Determine the (X, Y) coordinate at the center of the cell enclosing the given text.  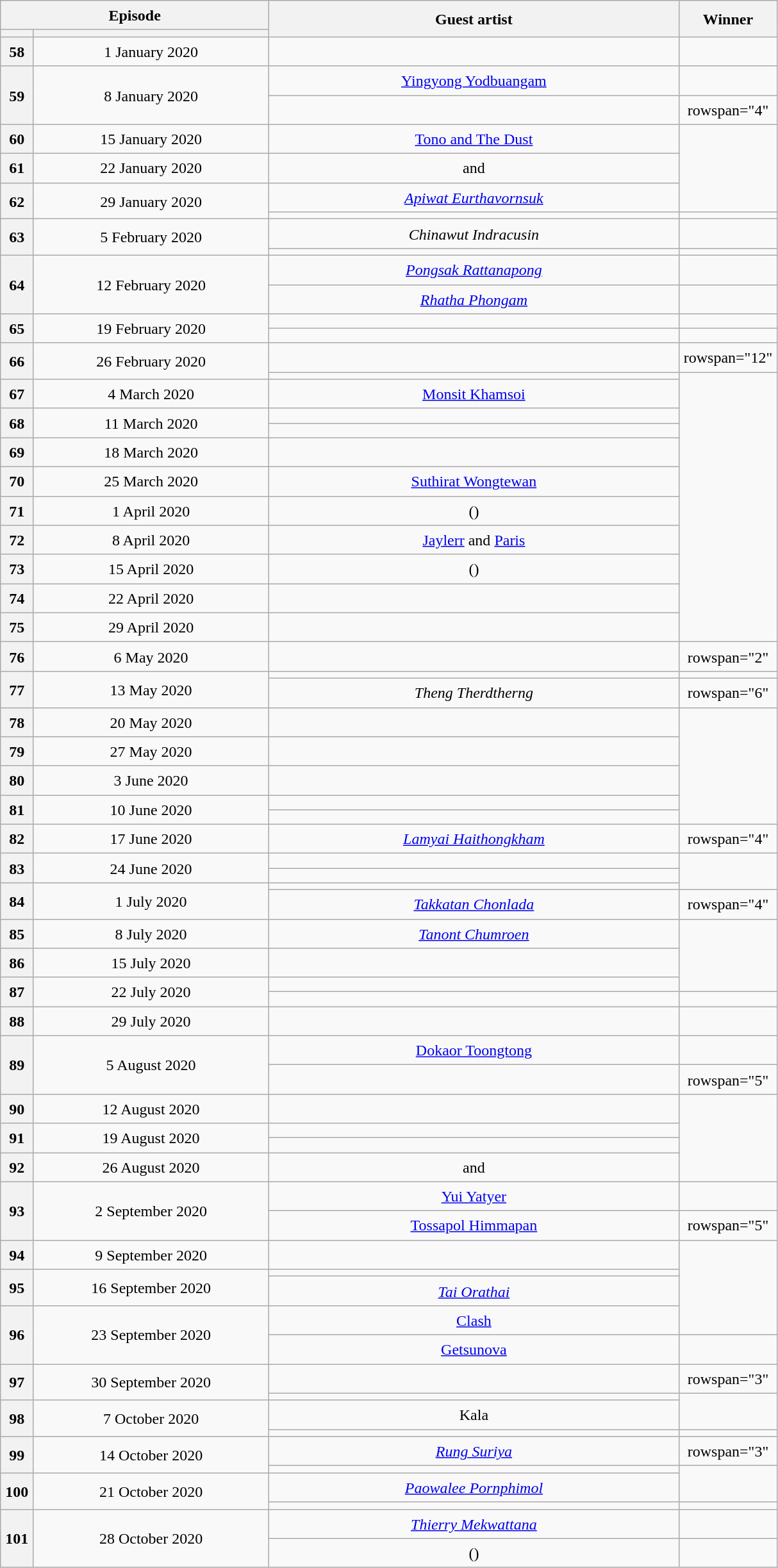
60 (17, 139)
rowspan="6" (728, 693)
22 January 2020 (151, 169)
Winner (728, 19)
Getsunova (474, 1349)
Kala (474, 1415)
98 (17, 1419)
76 (17, 657)
26 August 2020 (151, 1167)
99 (17, 1455)
80 (17, 780)
Episode (135, 15)
9 September 2020 (151, 1255)
19 August 2020 (151, 1138)
81 (17, 810)
Clash (474, 1320)
90 (17, 1109)
70 (17, 481)
68 (17, 423)
72 (17, 540)
58 (17, 51)
64 (17, 285)
18 March 2020 (151, 452)
22 July 2020 (151, 992)
93 (17, 1211)
65 (17, 329)
5 August 2020 (151, 1065)
15 July 2020 (151, 963)
29 July 2020 (151, 1021)
101 (17, 1538)
88 (17, 1021)
Guest artist (474, 19)
6 May 2020 (151, 657)
22 April 2020 (151, 598)
86 (17, 963)
Thierry Mekwattana (474, 1524)
77 (17, 689)
29 April 2020 (151, 627)
78 (17, 722)
Tossapol Himmapan (474, 1226)
27 May 2020 (151, 752)
Yui Yatyer (474, 1196)
8 July 2020 (151, 934)
4 March 2020 (151, 394)
75 (17, 627)
17 June 2020 (151, 839)
15 April 2020 (151, 569)
96 (17, 1334)
62 (17, 201)
Suthirat Wongtewan (474, 481)
8 January 2020 (151, 95)
63 (17, 237)
91 (17, 1138)
71 (17, 511)
7 October 2020 (151, 1419)
Rhatha Phongam (474, 299)
Jaylerr and Paris (474, 540)
Yingyong Yodbuangam (474, 81)
12 August 2020 (151, 1109)
1 January 2020 (151, 51)
Apiwat Eurthavornsuk (474, 197)
11 March 2020 (151, 423)
Theng Therdtherng (474, 693)
30 September 2020 (151, 1382)
95 (17, 1288)
69 (17, 452)
Chinawut Indracusin (474, 234)
21 October 2020 (151, 1490)
24 June 2020 (151, 868)
82 (17, 839)
20 May 2020 (151, 722)
10 June 2020 (151, 810)
rowspan="12" (728, 358)
rowspan="2" (728, 657)
1 July 2020 (151, 901)
13 May 2020 (151, 689)
92 (17, 1167)
100 (17, 1490)
66 (17, 361)
Tai Orathai (474, 1291)
61 (17, 169)
73 (17, 569)
87 (17, 992)
89 (17, 1065)
25 March 2020 (151, 481)
Lamyai Haithongkham (474, 839)
Tanont Chumroen (474, 934)
Rung Suriya (474, 1451)
Pongsak Rattanapong (474, 270)
74 (17, 598)
Monsit Khamsoi (474, 394)
14 October 2020 (151, 1455)
59 (17, 95)
5 February 2020 (151, 237)
Takkatan Chonlada (474, 904)
12 February 2020 (151, 285)
3 June 2020 (151, 780)
28 October 2020 (151, 1538)
94 (17, 1255)
85 (17, 934)
16 September 2020 (151, 1288)
8 April 2020 (151, 540)
26 February 2020 (151, 361)
83 (17, 868)
84 (17, 901)
67 (17, 394)
19 February 2020 (151, 329)
1 April 2020 (151, 511)
Dokaor Toongtong (474, 1050)
97 (17, 1382)
79 (17, 752)
29 January 2020 (151, 201)
2 September 2020 (151, 1211)
Tono and The Dust (474, 139)
Paowalee Pornphimol (474, 1487)
15 January 2020 (151, 139)
23 September 2020 (151, 1334)
